Find where the given text appears and provide that cell's center as (X, Y) coordinate. 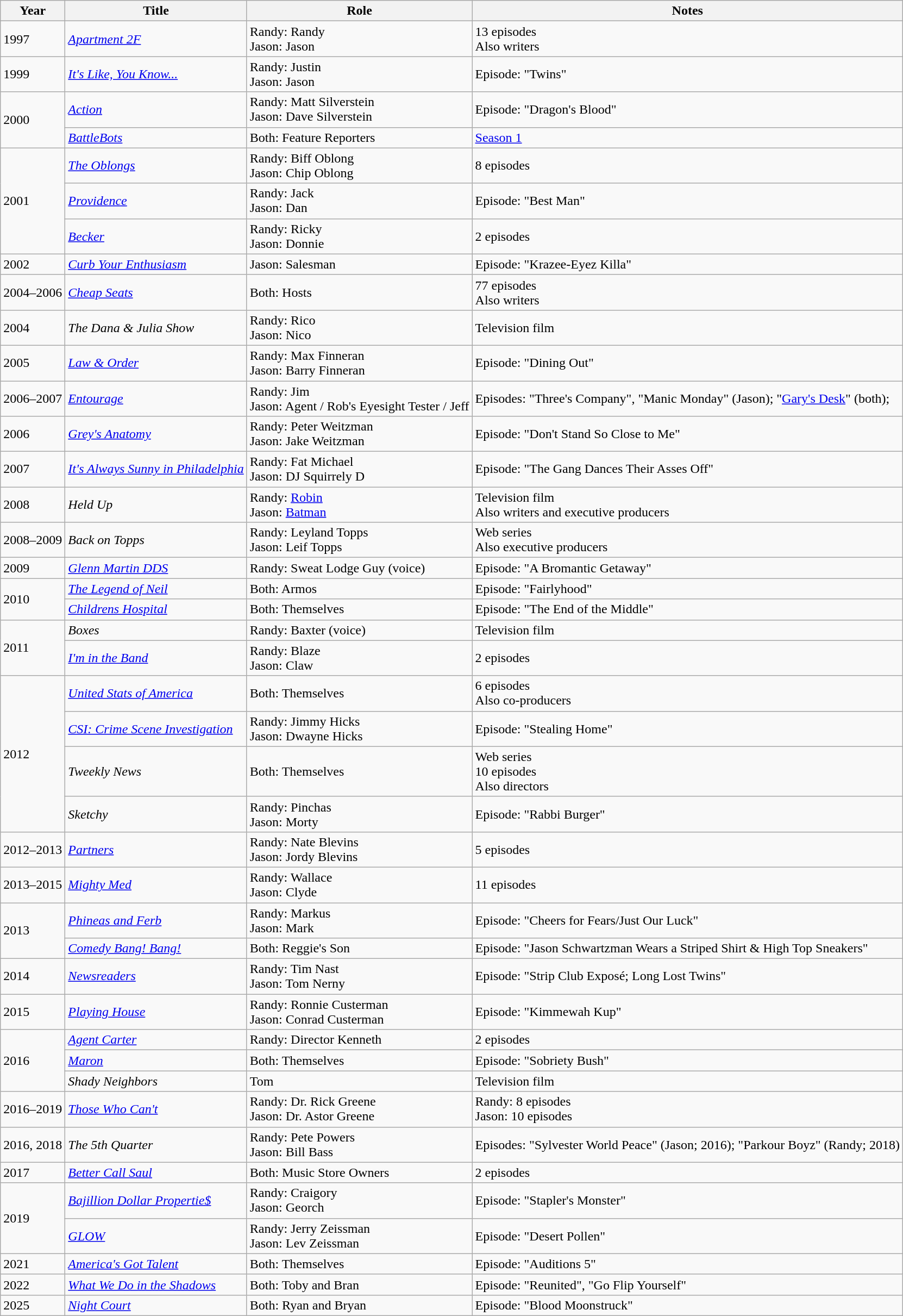
2016–2019 (33, 1109)
Both: Feature Reporters (360, 138)
Randy: Peter WeitzmanJason: Jake Weitzman (360, 434)
Episode: "Dragon's Blood" (687, 110)
Randy: CraigoryJason: Georch (360, 1200)
Playing House (156, 1012)
Boxes (156, 630)
Randy: JackJason: Dan (360, 201)
Randy: Jerry ZeissmanJason: Lev Zeissman (360, 1236)
Randy: RandyJason: Jason (360, 39)
2012 (33, 753)
Phineas and Ferb (156, 920)
Role (360, 11)
What We Do in the Shadows (156, 1284)
2010 (33, 599)
2009 (33, 568)
Both: Armos (360, 589)
Episode: "Jason Schwartzman Wears a Striped Shirt & High Top Sneakers" (687, 949)
Randy: JimJason: Agent / Rob's Eyesight Tester / Jeff (360, 398)
United Stats of America (156, 694)
Episode: "Sobriety Bush" (687, 1061)
Episode: "Stapler's Monster" (687, 1200)
Episode: "Desert Pollen" (687, 1236)
Better Call Saul (156, 1172)
Randy: PinchasJason: Morty (360, 814)
Episode: "The End of the Middle" (687, 609)
It's Always Sunny in Philadelphia (156, 470)
Grey's Anatomy (156, 434)
Episode: "Twins" (687, 74)
Year (33, 11)
2016, 2018 (33, 1145)
5 episodes (687, 849)
Episode: "Strip Club Exposé; Long Lost Twins" (687, 976)
Episode: "Kimmewah Kup" (687, 1012)
1997 (33, 39)
Episode: "Krazee-Eyez Killa" (687, 264)
Episode: "Best Man" (687, 201)
Episode: "Blood Moonstruck" (687, 1305)
Episode: "Rabbi Burger" (687, 814)
Title (156, 11)
Providence (156, 201)
Randy: RickyJason: Donnie (360, 236)
Shady Neighbors (156, 1081)
2016 (33, 1061)
Episodes: "Sylvester World Peace" (Jason; 2016); "Parkour Boyz" (Randy; 2018) (687, 1145)
Glenn Martin DDS (156, 568)
2008–2009 (33, 540)
Both: Toby and Bran (360, 1284)
Back on Topps (156, 540)
2006–2007 (33, 398)
2004 (33, 327)
CSI: Crime Scene Investigation (156, 728)
2013–2015 (33, 885)
Childrens Hospital (156, 609)
Randy: Nate BlevinsJason: Jordy Blevins (360, 849)
2001 (33, 201)
Episodes: "Three's Company", "Manic Monday" (Jason); "Gary's Desk" (both); (687, 398)
2017 (33, 1172)
2004–2006 (33, 292)
Randy: MarkusJason: Mark (360, 920)
2025 (33, 1305)
Both: Ryan and Bryan (360, 1305)
8 episodes (687, 165)
2019 (33, 1218)
Bajillion Dollar Propertie$ (156, 1200)
Episode: "Auditions 5" (687, 1264)
Randy: Ronnie CustermanJason: Conrad Custerman (360, 1012)
GLOW (156, 1236)
BattleBots (156, 138)
Randy: Baxter (voice) (360, 630)
Season 1 (687, 138)
2014 (33, 976)
Web series10 episodesAlso directors (687, 771)
11 episodes (687, 885)
2006 (33, 434)
Newsreaders (156, 976)
Cheap Seats (156, 292)
Tweekly News (156, 771)
I'm in the Band (156, 658)
Becker (156, 236)
Randy: Sweat Lodge Guy (voice) (360, 568)
The Legend of Neil (156, 589)
Tom (360, 1081)
Maron (156, 1061)
Episode: "The Gang Dances Their Asses Off" (687, 470)
1999 (33, 74)
2002 (33, 264)
Randy: Director Kenneth (360, 1040)
Randy: Jimmy HicksJason: Dwayne Hicks (360, 728)
Curb Your Enthusiasm (156, 264)
2013 (33, 931)
Episode: "Don't Stand So Close to Me" (687, 434)
Web seriesAlso executive producers (687, 540)
2005 (33, 363)
Action (156, 110)
77 episodesAlso writers (687, 292)
Episode: "A Bromantic Getaway" (687, 568)
Comedy Bang! Bang! (156, 949)
Both: Hosts (360, 292)
Both: Music Store Owners (360, 1172)
6 episodesAlso co-producers (687, 694)
The 5th Quarter (156, 1145)
Agent Carter (156, 1040)
Notes (687, 11)
Episode: "Fairlyhood" (687, 589)
The Dana & Julia Show (156, 327)
Randy: WallaceJason: Clyde (360, 885)
2008 (33, 504)
Randy: Matt SilversteinJason: Dave Silverstein (360, 110)
Randy: RobinJason: Batman (360, 504)
Randy: Pete PowersJason: Bill Bass (360, 1145)
Randy: JustinJason: Jason (360, 74)
Sketchy (156, 814)
Held Up (156, 504)
2000 (33, 120)
2015 (33, 1012)
Randy: Biff OblongJason: Chip Oblong (360, 165)
It's Like, You Know... (156, 74)
Randy: Max FinneranJason: Barry Finneran (360, 363)
Those Who Can't (156, 1109)
Jason: Salesman (360, 264)
The Oblongs (156, 165)
13 episodesAlso writers (687, 39)
Episode: "Cheers for Fears/Just Our Luck" (687, 920)
Television filmAlso writers and executive producers (687, 504)
America's Got Talent (156, 1264)
Episode: "Dining Out" (687, 363)
Episode: "Reunited", "Go Flip Yourself" (687, 1284)
Both: Reggie's Son (360, 949)
Episode: "Stealing Home" (687, 728)
Randy: BlazeJason: Claw (360, 658)
2021 (33, 1264)
Randy: RicoJason: Nico (360, 327)
Randy: Leyland ToppsJason: Leif Topps (360, 540)
Randy: Dr. Rick GreeneJason: Dr. Astor Greene (360, 1109)
2007 (33, 470)
Entourage (156, 398)
Apartment 2F (156, 39)
2012–2013 (33, 849)
Randy: Fat MichaelJason: DJ Squirrely D (360, 470)
Randy: Tim NastJason: Tom Nerny (360, 976)
Night Court (156, 1305)
Partners (156, 849)
2011 (33, 648)
Randy: 8 episodesJason: 10 episodes (687, 1109)
Law & Order (156, 363)
2022 (33, 1284)
Mighty Med (156, 885)
